Pinpoint the cell where the given text exists, returning its [X, Y] midpoint coordinate. 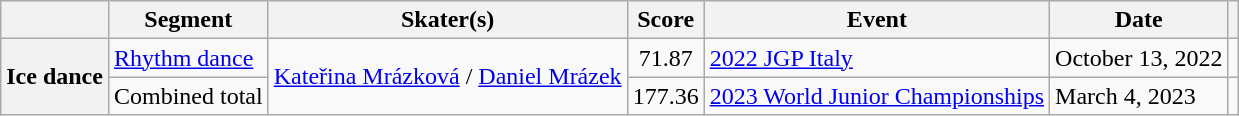
Ice dance [55, 77]
Skater(s) [448, 20]
Rhythm dance [188, 58]
Combined total [188, 96]
March 4, 2023 [1139, 96]
2023 World Junior Championships [876, 96]
71.87 [666, 58]
Date [1139, 20]
2022 JGP Italy [876, 58]
Event [876, 20]
October 13, 2022 [1139, 58]
Score [666, 20]
Kateřina Mrázková / Daniel Mrázek [448, 77]
177.36 [666, 96]
Segment [188, 20]
